Scan for the cell matching the given text and deliver its (x, y) coordinate at center. 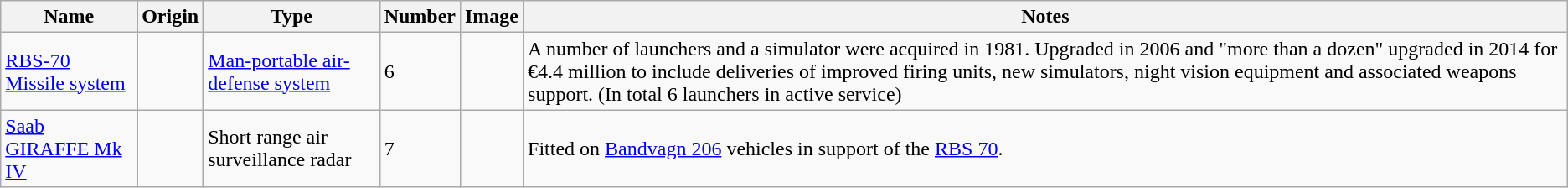
Origin (171, 17)
Man-portable air-defense system (291, 71)
Number (420, 17)
7 (420, 149)
Fitted on Bandvagn 206 vehicles in support of the RBS 70. (1045, 149)
Notes (1045, 17)
Type (291, 17)
Short range air surveillance radar (291, 149)
Saab GIRAFFE Mk IV (69, 149)
RBS-70 Missile system (69, 71)
Image (491, 17)
Name (69, 17)
6 (420, 71)
